Pinpoint the cell where the given text exists, returning its [x, y] midpoint coordinate. 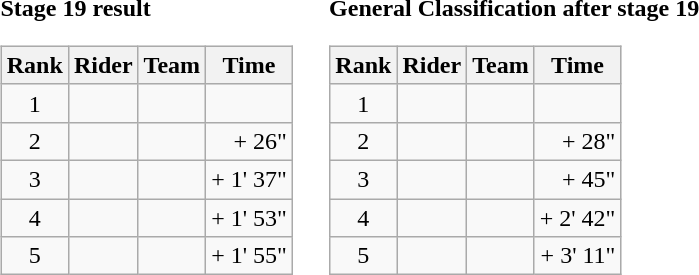
+ 1' 37" [250, 179]
+ 26" [250, 141]
+ 3' 11" [578, 256]
+ 1' 53" [250, 217]
+ 1' 55" [250, 256]
+ 45" [578, 179]
+ 28" [578, 141]
+ 2' 42" [578, 217]
